Pinpoint the cell where the given text exists, returning its [x, y] midpoint coordinate. 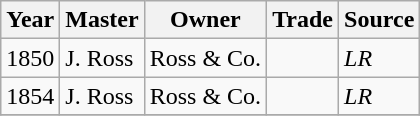
Master [102, 20]
1854 [30, 96]
Owner [205, 20]
Year [30, 20]
Source [380, 20]
1850 [30, 58]
Trade [303, 20]
